Locate the cell with the specified text and output its (X, Y) center coordinate. 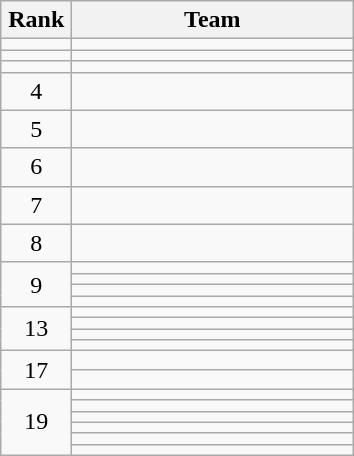
6 (36, 167)
8 (36, 243)
7 (36, 205)
5 (36, 129)
Rank (36, 20)
19 (36, 422)
Team (212, 20)
13 (36, 329)
17 (36, 370)
9 (36, 284)
4 (36, 91)
